Scan for the cell matching the given text and deliver its [X, Y] coordinate at center. 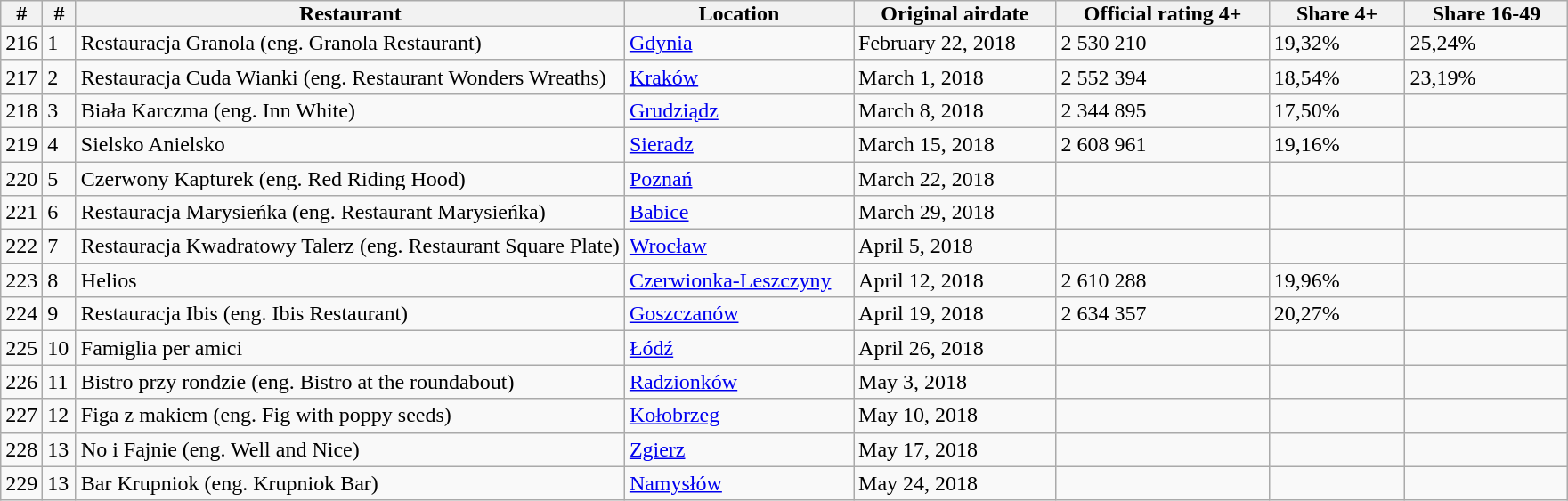
227 [21, 416]
228 [21, 449]
Goszczanów [739, 314]
March 29, 2018 [955, 213]
2 [60, 77]
19,32% [1337, 43]
May 3, 2018 [955, 382]
Bistro przy rondzie (eng. Bistro at the roundabout) [350, 382]
9 [60, 314]
Zgierz [739, 449]
7 [60, 246]
Grudziądz [739, 110]
April 19, 2018 [955, 314]
219 [21, 144]
Restauracja Marysieńka (eng. Restaurant Marysieńka) [350, 213]
10 [60, 348]
1 [60, 43]
Bar Krupniok (eng. Krupniok Bar) [350, 483]
225 [21, 348]
Sielsko Anielsko [350, 144]
Czerwony Kapturek (eng. Red Riding Hood) [350, 179]
8 [60, 280]
19,96% [1337, 280]
March 22, 2018 [955, 179]
Poznań [739, 179]
222 [21, 246]
224 [21, 314]
Restaurant [350, 13]
220 [21, 179]
March 15, 2018 [955, 144]
217 [21, 77]
Namysłów [739, 483]
Babice [739, 213]
May 24, 2018 [955, 483]
223 [21, 280]
Restauracja Cuda Wianki (eng. Restaurant Wonders Wreaths) [350, 77]
2 344 895 [1163, 110]
4 [60, 144]
2 608 961 [1163, 144]
18,54% [1337, 77]
Wrocław [739, 246]
May 10, 2018 [955, 416]
229 [21, 483]
Restauracja Granola (eng. Granola Restaurant) [350, 43]
3 [60, 110]
11 [60, 382]
April 5, 2018 [955, 246]
6 [60, 213]
17,50% [1337, 110]
2 552 394 [1163, 77]
12 [60, 416]
20,27% [1337, 314]
2 530 210 [1163, 43]
Radzionków [739, 382]
May 17, 2018 [955, 449]
February 22, 2018 [955, 43]
23,19% [1487, 77]
March 8, 2018 [955, 110]
226 [21, 382]
No i Fajnie (eng. Well and Nice) [350, 449]
Share 16-49 [1487, 13]
Kołobrzeg [739, 416]
Czerwionka-Leszczyny [739, 280]
Restauracja Ibis (eng. Ibis Restaurant) [350, 314]
Kraków [739, 77]
Share 4+ [1337, 13]
April 12, 2018 [955, 280]
221 [21, 213]
Official rating 4+ [1163, 13]
19,16% [1337, 144]
Original airdate [955, 13]
Łódź [739, 348]
25,24% [1487, 43]
March 1, 2018 [955, 77]
Location [739, 13]
Famiglia per amici [350, 348]
Biała Karczma (eng. Inn White) [350, 110]
216 [21, 43]
April 26, 2018 [955, 348]
Gdynia [739, 43]
Restauracja Kwadratowy Talerz (eng. Restaurant Square Plate) [350, 246]
218 [21, 110]
Figa z makiem (eng. Fig with poppy seeds) [350, 416]
2 634 357 [1163, 314]
Sieradz [739, 144]
Helios [350, 280]
5 [60, 179]
2 610 288 [1163, 280]
